Scan for the cell matching the given text and deliver its [X, Y] coordinate at center. 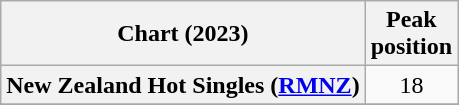
Chart (2023) [183, 34]
18 [411, 85]
New Zealand Hot Singles (RMNZ) [183, 85]
Peakposition [411, 34]
